Locate the cell with the specified text and output its [x, y] center coordinate. 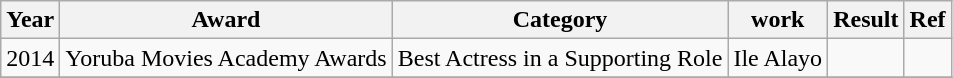
Category [560, 20]
work [778, 20]
Yoruba Movies Academy Awards [226, 58]
Award [226, 20]
Year [30, 20]
Ile Alayo [778, 58]
2014 [30, 58]
Result [866, 20]
Best Actress in a Supporting Role [560, 58]
Ref [928, 20]
